Determine the (x, y) coordinate at the center of the cell enclosing the given text.  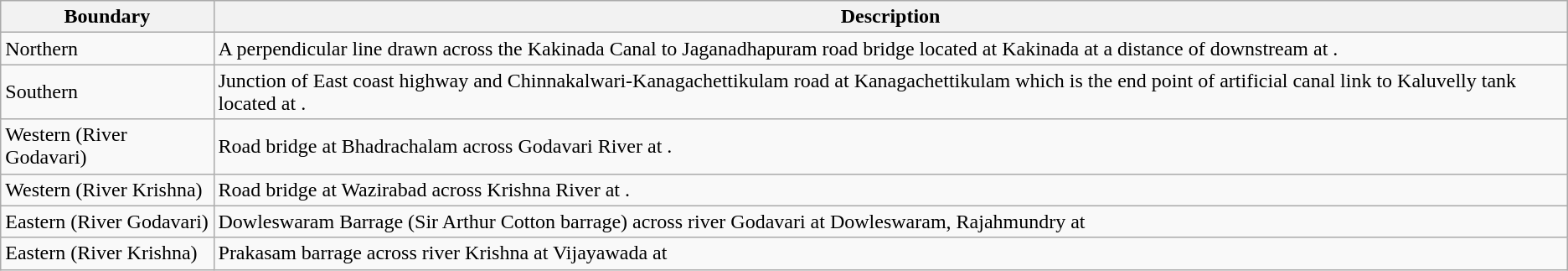
Eastern (River Godavari) (107, 221)
Eastern (River Krishna) (107, 253)
Description (890, 17)
Northern (107, 49)
Western (River Krishna) (107, 190)
Boundary (107, 17)
Dowleswaram Barrage (Sir Arthur Cotton barrage) across river Godavari at Dowleswaram, Rajahmundry at (890, 221)
Road bridge at Bhadrachalam across Godavari River at . (890, 146)
Road bridge at Wazirabad across Krishna River at . (890, 190)
Western (River Godavari) (107, 146)
Prakasam barrage across river Krishna at Vijayawada at (890, 253)
A perpendicular line drawn across the Kakinada Canal to Jaganadhapuram road bridge located at Kakinada at a distance of downstream at . (890, 49)
Southern (107, 92)
